Output the (X, Y) coordinate of the center of the cell containing the given text.  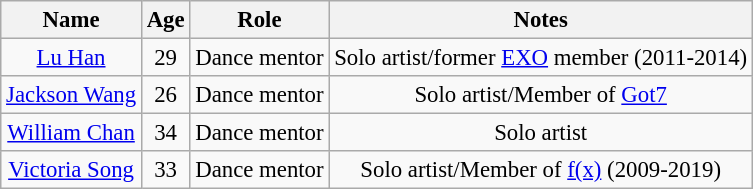
Victoria Song (72, 170)
Lu Han (72, 58)
William Chan (72, 133)
26 (166, 95)
29 (166, 58)
Solo artist (541, 133)
Jackson Wang (72, 95)
Age (166, 20)
Solo artist/former EXO member (2011-2014) (541, 58)
34 (166, 133)
Name (72, 20)
Solo artist/Member of Got7 (541, 95)
Solo artist/Member of f(x) (2009-2019) (541, 170)
Role (260, 20)
Notes (541, 20)
33 (166, 170)
